Detect which cell encompasses the target text, then output its (x, y) center coordinate. 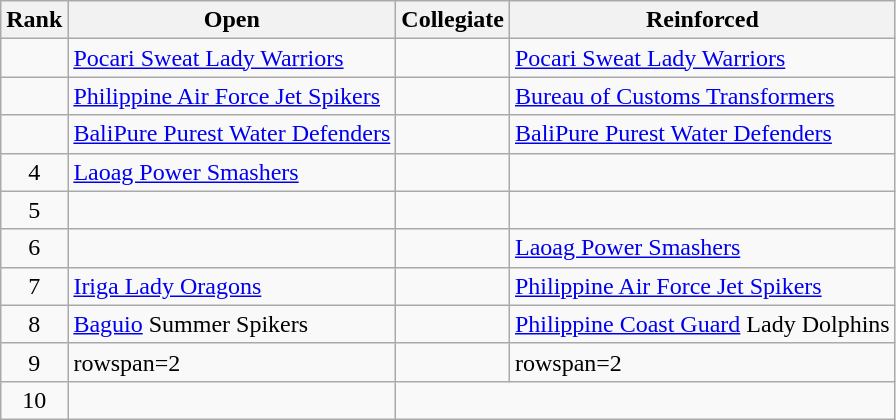
9 (34, 362)
8 (34, 324)
Baguio Summer Spikers (232, 324)
Bureau of Customs Transformers (702, 96)
Open (232, 20)
Philippine Coast Guard Lady Dolphins (702, 324)
4 (34, 172)
Reinforced (702, 20)
5 (34, 210)
Rank (34, 20)
10 (34, 400)
Iriga Lady Oragons (232, 286)
Collegiate (453, 20)
7 (34, 286)
6 (34, 248)
